Output the [x, y] coordinate of the center of the cell containing the given text.  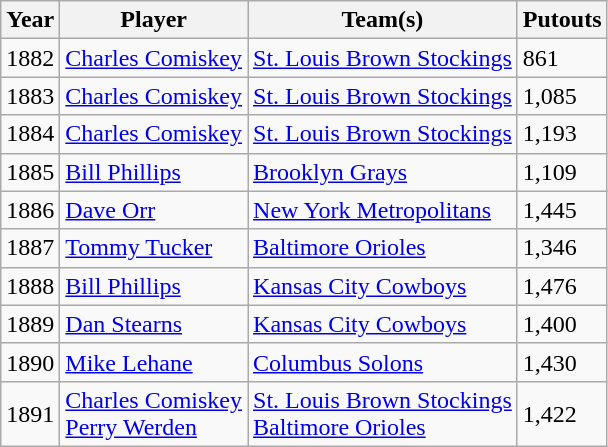
Tommy Tucker [154, 248]
Charles ComiskeyPerry Werden [154, 414]
1,085 [562, 96]
Brooklyn Grays [383, 172]
1885 [30, 172]
1,476 [562, 286]
1891 [30, 414]
1,193 [562, 134]
1882 [30, 58]
Dave Orr [154, 210]
1890 [30, 362]
861 [562, 58]
1883 [30, 96]
Team(s) [383, 20]
Year [30, 20]
1,422 [562, 414]
1,400 [562, 324]
1889 [30, 324]
Putouts [562, 20]
Player [154, 20]
1,346 [562, 248]
1887 [30, 248]
Mike Lehane [154, 362]
1,430 [562, 362]
Dan Stearns [154, 324]
1,445 [562, 210]
St. Louis Brown StockingsBaltimore Orioles [383, 414]
1886 [30, 210]
Columbus Solons [383, 362]
1884 [30, 134]
1888 [30, 286]
1,109 [562, 172]
New York Metropolitans [383, 210]
Baltimore Orioles [383, 248]
